Scan for the cell matching the given text and deliver its [x, y] coordinate at center. 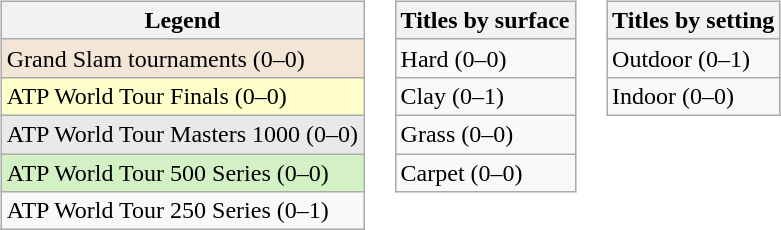
Titles by setting [694, 20]
Grand Slam tournaments (0–0) [182, 58]
ATP World Tour 250 Series (0–1) [182, 211]
Indoor (0–0) [694, 96]
Hard (0–0) [485, 58]
Carpet (0–0) [485, 173]
Outdoor (0–1) [694, 58]
Grass (0–0) [485, 134]
Legend [182, 20]
ATP World Tour Finals (0–0) [182, 96]
ATP World Tour Masters 1000 (0–0) [182, 134]
ATP World Tour 500 Series (0–0) [182, 173]
Titles by surface [485, 20]
Clay (0–1) [485, 96]
